Detect which cell encompasses the target text, then output its (x, y) center coordinate. 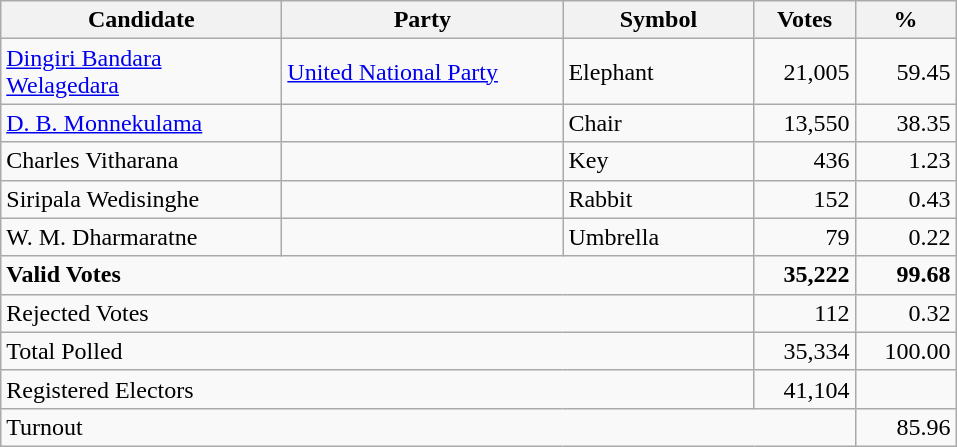
Total Polled (378, 351)
Symbol (658, 20)
35,222 (804, 275)
Rabbit (658, 199)
21,005 (804, 72)
W. M. Dharmaratne (142, 237)
Chair (658, 123)
85.96 (906, 427)
Registered Electors (378, 389)
Dingiri Bandara Welagedara (142, 72)
1.23 (906, 161)
0.32 (906, 313)
112 (804, 313)
United National Party (422, 72)
79 (804, 237)
35,334 (804, 351)
41,104 (804, 389)
Umbrella (658, 237)
152 (804, 199)
Key (658, 161)
Valid Votes (378, 275)
436 (804, 161)
Turnout (428, 427)
59.45 (906, 72)
0.22 (906, 237)
Candidate (142, 20)
Charles Vitharana (142, 161)
13,550 (804, 123)
Votes (804, 20)
Siripala Wedisinghe (142, 199)
100.00 (906, 351)
Party (422, 20)
D. B. Monnekulama (142, 123)
38.35 (906, 123)
99.68 (906, 275)
% (906, 20)
Elephant (658, 72)
0.43 (906, 199)
Rejected Votes (378, 313)
